Determine the [X, Y] coordinate at the center of the cell enclosing the given text.  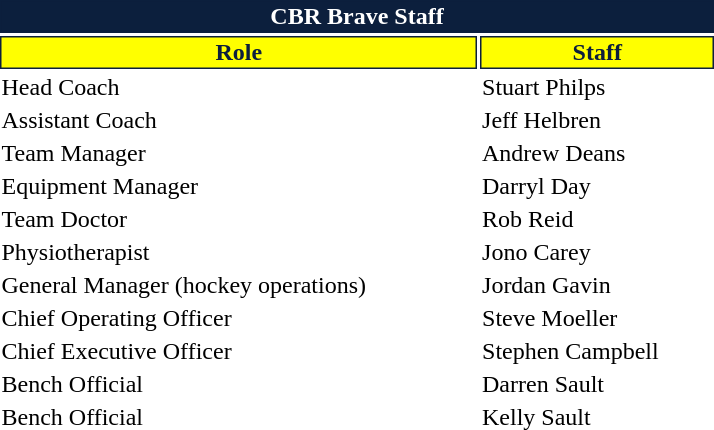
Staff [598, 52]
Physiotherapist [239, 252]
General Manager (hockey operations) [239, 285]
Equipment Manager [239, 186]
Chief Executive Officer [239, 351]
Assistant Coach [239, 120]
Role [239, 52]
Rob Reid [598, 219]
Bench Official [239, 384]
Jeff Helbren [598, 120]
Chief Operating Officer [239, 318]
Stephen Campbell [598, 351]
Team Manager [239, 153]
Stuart Philps [598, 87]
CBR Brave Staff [357, 16]
Jono Carey [598, 252]
Darryl Day [598, 186]
Head Coach [239, 87]
Darren Sault [598, 384]
Steve Moeller [598, 318]
Jordan Gavin [598, 285]
Team Doctor [239, 219]
Andrew Deans [598, 153]
